Scan for the cell matching the given text and deliver its [x, y] coordinate at center. 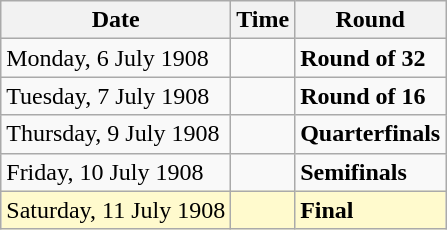
Saturday, 11 July 1908 [116, 210]
Date [116, 20]
Tuesday, 7 July 1908 [116, 96]
Round of 16 [370, 96]
Monday, 6 July 1908 [116, 58]
Round [370, 20]
Time [263, 20]
Friday, 10 July 1908 [116, 172]
Round of 32 [370, 58]
Semifinals [370, 172]
Final [370, 210]
Thursday, 9 July 1908 [116, 134]
Quarterfinals [370, 134]
